Return the [X, Y] coordinate for the center point of the cell that contains the specified text.  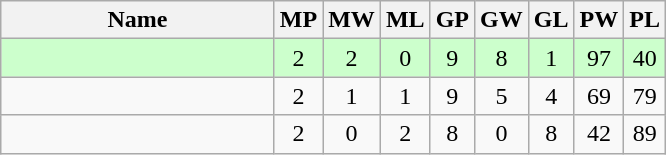
PW [599, 20]
MW [352, 20]
GL [551, 20]
Name [138, 20]
69 [599, 96]
42 [599, 134]
89 [645, 134]
4 [551, 96]
97 [599, 58]
40 [645, 58]
79 [645, 96]
5 [502, 96]
MP [298, 20]
GW [502, 20]
PL [645, 20]
ML [405, 20]
GP [452, 20]
